Locate the cell with the specified text and output its (x, y) center coordinate. 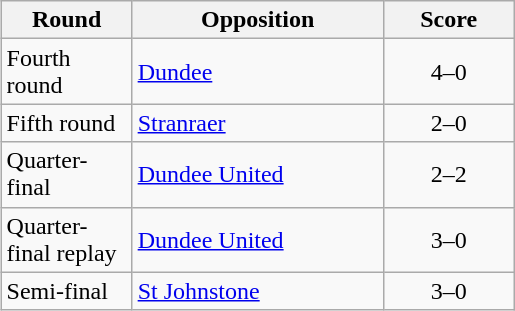
Score (448, 20)
Quarter-final replay (66, 240)
Opposition (258, 20)
Round (66, 20)
Dundee (258, 72)
2–0 (448, 123)
Semi-final (66, 291)
Fifth round (66, 123)
Stranraer (258, 123)
2–2 (448, 174)
St Johnstone (258, 291)
Quarter-final (66, 174)
4–0 (448, 72)
Fourth round (66, 72)
